For the text-containing cell, return its midpoint in (X, Y) coordinate format. 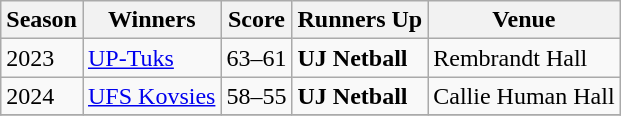
Season (42, 20)
Score (256, 20)
Winners (151, 20)
2024 (42, 96)
Venue (524, 20)
UP-Tuks (151, 58)
Rembrandt Hall (524, 58)
UFS Kovsies (151, 96)
Callie Human Hall (524, 96)
Runners Up (360, 20)
58–55 (256, 96)
63–61 (256, 58)
2023 (42, 58)
